From the cell containing the given text, extract its center point as [x, y] coordinate. 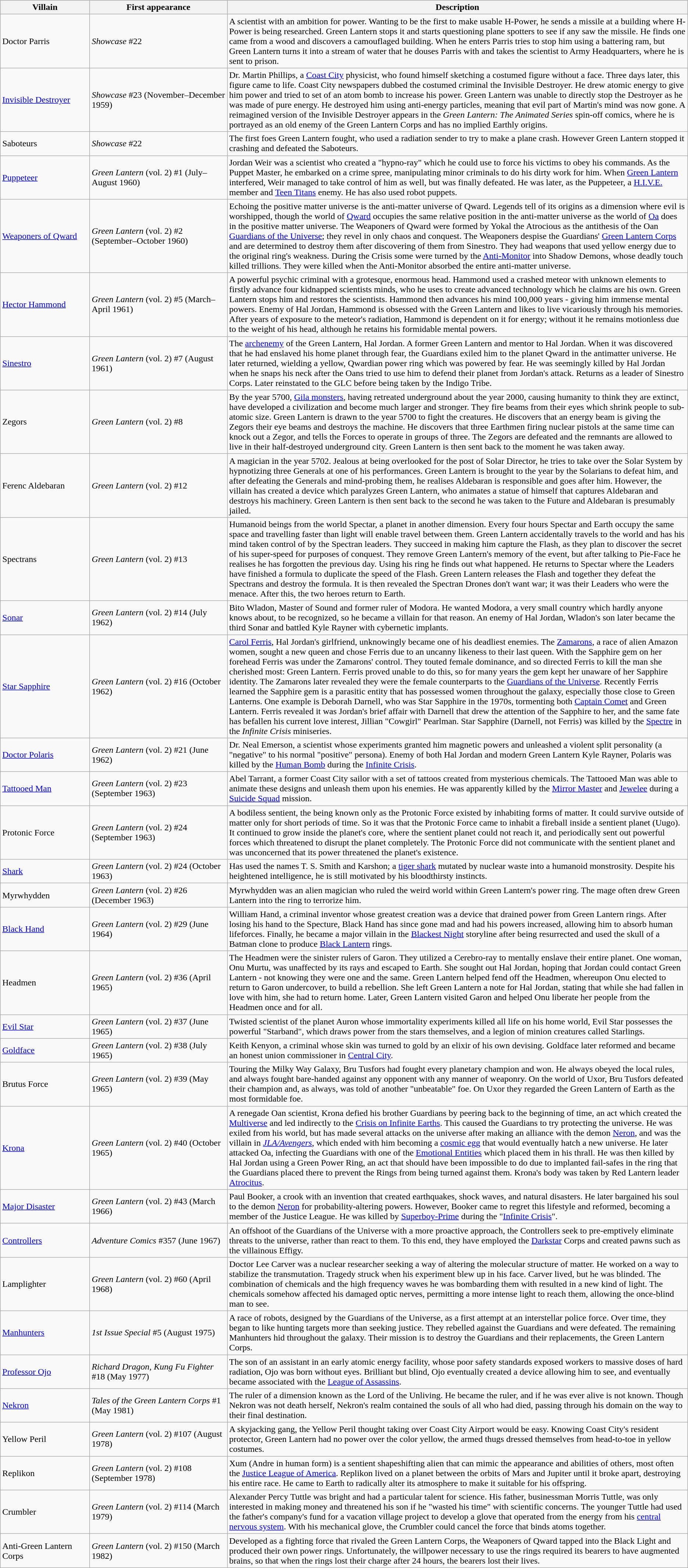
Manhunters [45, 1333]
Shark [45, 871]
Green Lantern (vol. 2) #107 (August 1978) [158, 1439]
Star Sapphire [45, 686]
Green Lantern (vol. 2) #24 (October 1963) [158, 871]
Green Lantern (vol. 2) #24 (September 1963) [158, 833]
Yellow Peril [45, 1439]
Richard Dragon, Kung Fu Fighter #18 (May 1977) [158, 1372]
Adventure Comics #357 (June 1967) [158, 1240]
Sinestro [45, 363]
Sonar [45, 617]
First appearance [158, 7]
Green Lantern (vol. 2) #2 (September–October 1960) [158, 236]
Green Lantern (vol. 2) #5 (March–April 1961) [158, 304]
Green Lantern (vol. 2) #7 (August 1961) [158, 363]
Puppeteer [45, 177]
Invisible Destroyer [45, 100]
Green Lantern (vol. 2) #13 [158, 559]
Saboteurs [45, 143]
Green Lantern (vol. 2) #21 (June 1962) [158, 755]
Green Lantern (vol. 2) #23 (September 1963) [158, 789]
Tattooed Man [45, 789]
Krona [45, 1148]
Goldface [45, 1050]
Doctor Parris [45, 41]
Green Lantern (vol. 2) #36 (April 1965) [158, 983]
Protonic Force [45, 833]
Anti-Green Lantern Corps [45, 1551]
Green Lantern (vol. 2) #16 (October 1962) [158, 686]
Green Lantern (vol. 2) #26 (December 1963) [158, 895]
Zegors [45, 422]
Green Lantern (vol. 2) #38 (July 1965) [158, 1050]
Tales of the Green Lantern Corps #1 (May 1981) [158, 1406]
Description [457, 7]
Spectrans [45, 559]
Green Lantern (vol. 2) #29 (June 1964) [158, 929]
Professor Ojo [45, 1372]
Green Lantern (vol. 2) #43 (March 1966) [158, 1206]
Green Lantern (vol. 2) #40 (October 1965) [158, 1148]
Nekron [45, 1406]
Villain [45, 7]
Weaponers of Qward [45, 236]
Crumbler [45, 1512]
Black Hand [45, 929]
Green Lantern (vol. 2) #114 (March 1979) [158, 1512]
1st Issue Special #5 (August 1975) [158, 1333]
Green Lantern (vol. 2) #108 (September 1978) [158, 1473]
Showcase #23 (November–December 1959) [158, 100]
Green Lantern (vol. 2) #14 (July 1962) [158, 617]
Green Lantern (vol. 2) #8 [158, 422]
Controllers [45, 1240]
Hector Hammond [45, 304]
Green Lantern (vol. 2) #150 (March 1982) [158, 1551]
Major Disaster [45, 1206]
Doctor Polaris [45, 755]
Replikon [45, 1473]
Ferenc Aldebaran [45, 485]
Lamplighter [45, 1284]
Green Lantern (vol. 2) #60 (April 1968) [158, 1284]
Green Lantern (vol. 2) #39 (May 1965) [158, 1084]
Myrwhydden [45, 895]
Headmen [45, 983]
Green Lantern (vol. 2) #1 (July–August 1960) [158, 177]
Evil Star [45, 1026]
Brutus Force [45, 1084]
Green Lantern (vol. 2) #12 [158, 485]
Green Lantern (vol. 2) #37 (June 1965) [158, 1026]
